From the cell containing the given text, extract its center point as (X, Y) coordinate. 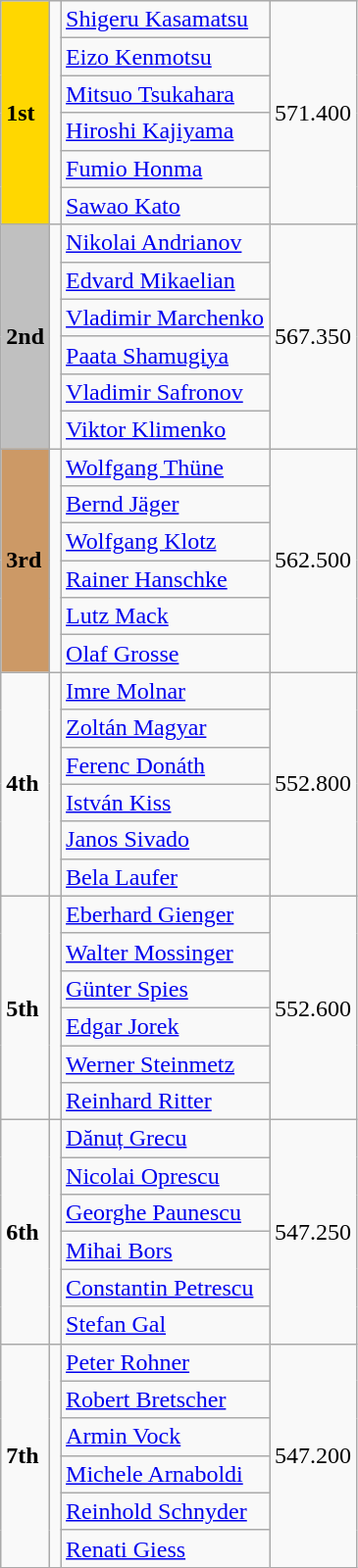
2nd (26, 336)
Reinhard Ritter (165, 1102)
Georghe Paunescu (165, 1213)
Fumio Honma (165, 169)
Ferenc Donáth (165, 765)
Günter Spies (165, 989)
Bernd Jäger (165, 505)
Vladimir Safronov (165, 392)
Rainer Hanschke (165, 579)
Walter Mossinger (165, 952)
547.250 (314, 1232)
Michele Arnaboldi (165, 1474)
Sawao Kato (165, 206)
Dănuț Grecu (165, 1139)
Paata Shamugiya (165, 355)
Edgar Jorek (165, 1026)
Lutz Mack (165, 616)
5th (26, 1007)
Werner Steinmetz (165, 1063)
6th (26, 1232)
István Kiss (165, 803)
567.350 (314, 336)
Imre Molnar (165, 691)
Reinhold Schnyder (165, 1511)
Shigeru Kasamatsu (165, 20)
Eizo Kenmotsu (165, 57)
552.600 (314, 1007)
552.800 (314, 784)
7th (26, 1455)
Bela Laufer (165, 877)
Hiroshi Kajiyama (165, 131)
Janos Sivado (165, 840)
Wolfgang Thüne (165, 467)
Stefan Gal (165, 1325)
1st (26, 113)
571.400 (314, 113)
Nicolai Oprescu (165, 1176)
Mitsuo Tsukahara (165, 94)
Nikolai Andrianov (165, 243)
Viktor Klimenko (165, 429)
562.500 (314, 561)
Robert Bretscher (165, 1399)
Constantin Petrescu (165, 1288)
Edvard Mikaelian (165, 280)
Peter Rohner (165, 1362)
Zoltán Magyar (165, 728)
Mihai Bors (165, 1250)
3rd (26, 561)
Vladimir Marchenko (165, 318)
Armin Vock (165, 1437)
4th (26, 784)
Olaf Grosse (165, 654)
Renati Giess (165, 1548)
547.200 (314, 1455)
Wolfgang Klotz (165, 542)
Eberhard Gienger (165, 914)
